Determine the (X, Y) coordinate at the center of the cell enclosing the given text.  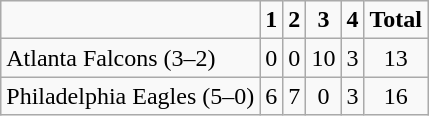
Atlanta Falcons (3–2) (130, 58)
Total (396, 20)
10 (324, 58)
6 (272, 96)
Philadelphia Eagles (5–0) (130, 96)
1 (272, 20)
2 (294, 20)
16 (396, 96)
4 (352, 20)
13 (396, 58)
7 (294, 96)
